Scan for the cell matching the given text and deliver its (x, y) coordinate at center. 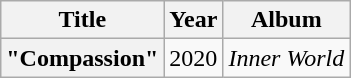
"Compassion" (82, 58)
2020 (194, 58)
Title (82, 20)
Inner World (286, 58)
Album (286, 20)
Year (194, 20)
